Return (x, y) of the center of cell containing provided text 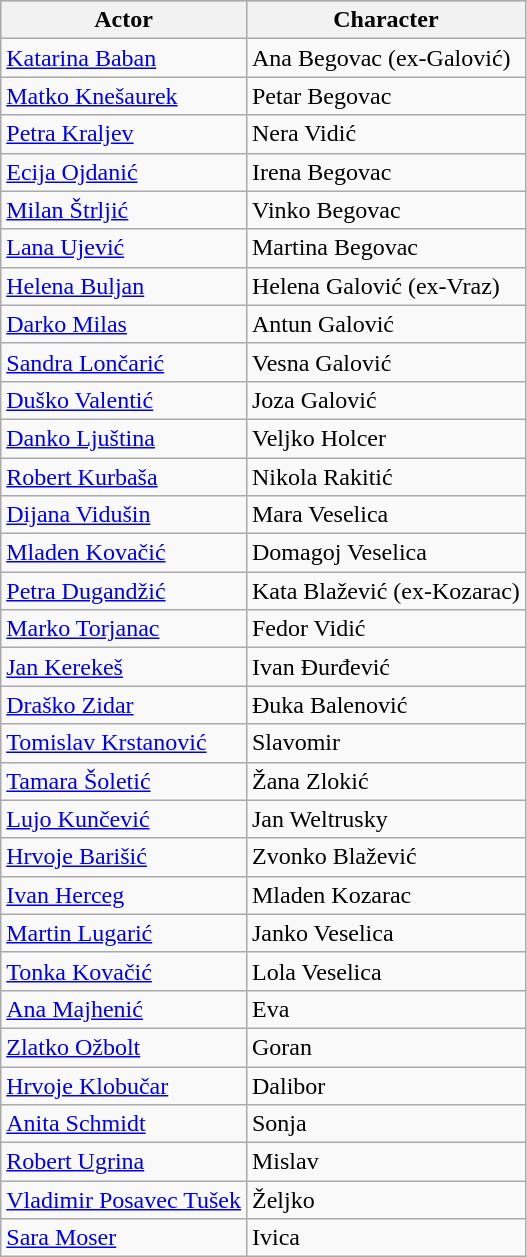
Ana Majhenić (124, 1009)
Ecija Ojdanić (124, 172)
Hrvoje Barišić (124, 857)
Sara Moser (124, 1238)
Martina Begovac (386, 248)
Ana Begovac (ex-Galović) (386, 58)
Darko Milas (124, 324)
Tamara Šoletić (124, 781)
Mislav (386, 1162)
Mladen Kozarac (386, 895)
Vladimir Posavec Tušek (124, 1200)
Milan Štrljić (124, 210)
Petra Dugandžić (124, 591)
Goran (386, 1047)
Jan Kerekeš (124, 667)
Lujo Kunčević (124, 819)
Žana Zlokić (386, 781)
Ivan Đurđević (386, 667)
Character (386, 20)
Fedor Vidić (386, 629)
Irena Begovac (386, 172)
Tonka Kovačić (124, 971)
Matko Knešaurek (124, 96)
Actor (124, 20)
Lola Veselica (386, 971)
Petar Begovac (386, 96)
Lana Ujević (124, 248)
Eva (386, 1009)
Hrvoje Klobučar (124, 1085)
Nera Vidić (386, 134)
Duško Valentić (124, 400)
Draško Zidar (124, 705)
Slavomir (386, 743)
Marko Torjanac (124, 629)
Đuka Balenović (386, 705)
Joza Galović (386, 400)
Helena Buljan (124, 286)
Kata Blažević (ex-Kozarac) (386, 591)
Danko Ljuština (124, 438)
Antun Galović (386, 324)
Dalibor (386, 1085)
Ivan Herceg (124, 895)
Sandra Lončarić (124, 362)
Zvonko Blažević (386, 857)
Sonja (386, 1124)
Helena Galović (ex-Vraz) (386, 286)
Zlatko Ožbolt (124, 1047)
Vesna Galović (386, 362)
Veljko Holcer (386, 438)
Anita Schmidt (124, 1124)
Janko Veselica (386, 933)
Domagoj Veselica (386, 553)
Katarina Baban (124, 58)
Robert Ugrina (124, 1162)
Nikola Rakitić (386, 477)
Robert Kurbaša (124, 477)
Željko (386, 1200)
Ivica (386, 1238)
Dijana Vidušin (124, 515)
Tomislav Krstanović (124, 743)
Martin Lugarić (124, 933)
Mara Veselica (386, 515)
Mladen Kovačić (124, 553)
Petra Kraljev (124, 134)
Jan Weltrusky (386, 819)
Vinko Begovac (386, 210)
